Output the (x, y) coordinate of the center of the cell containing the given text.  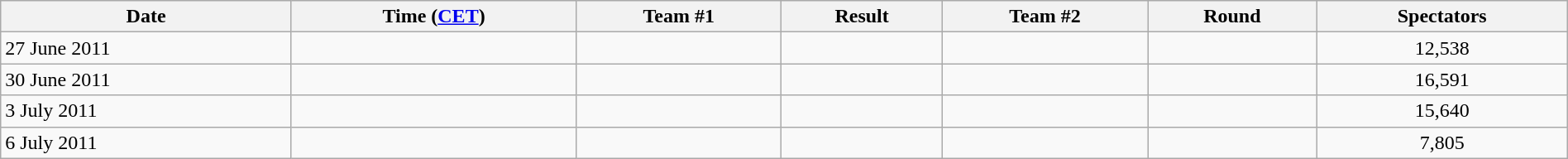
3 July 2011 (146, 111)
12,538 (1442, 48)
Time (CET) (433, 17)
27 June 2011 (146, 48)
Team #1 (679, 17)
6 July 2011 (146, 142)
15,640 (1442, 111)
16,591 (1442, 79)
Team #2 (1045, 17)
Spectators (1442, 17)
Round (1232, 17)
7,805 (1442, 142)
Date (146, 17)
Result (862, 17)
30 June 2011 (146, 79)
